Locate the cell with the specified text and output its (x, y) center coordinate. 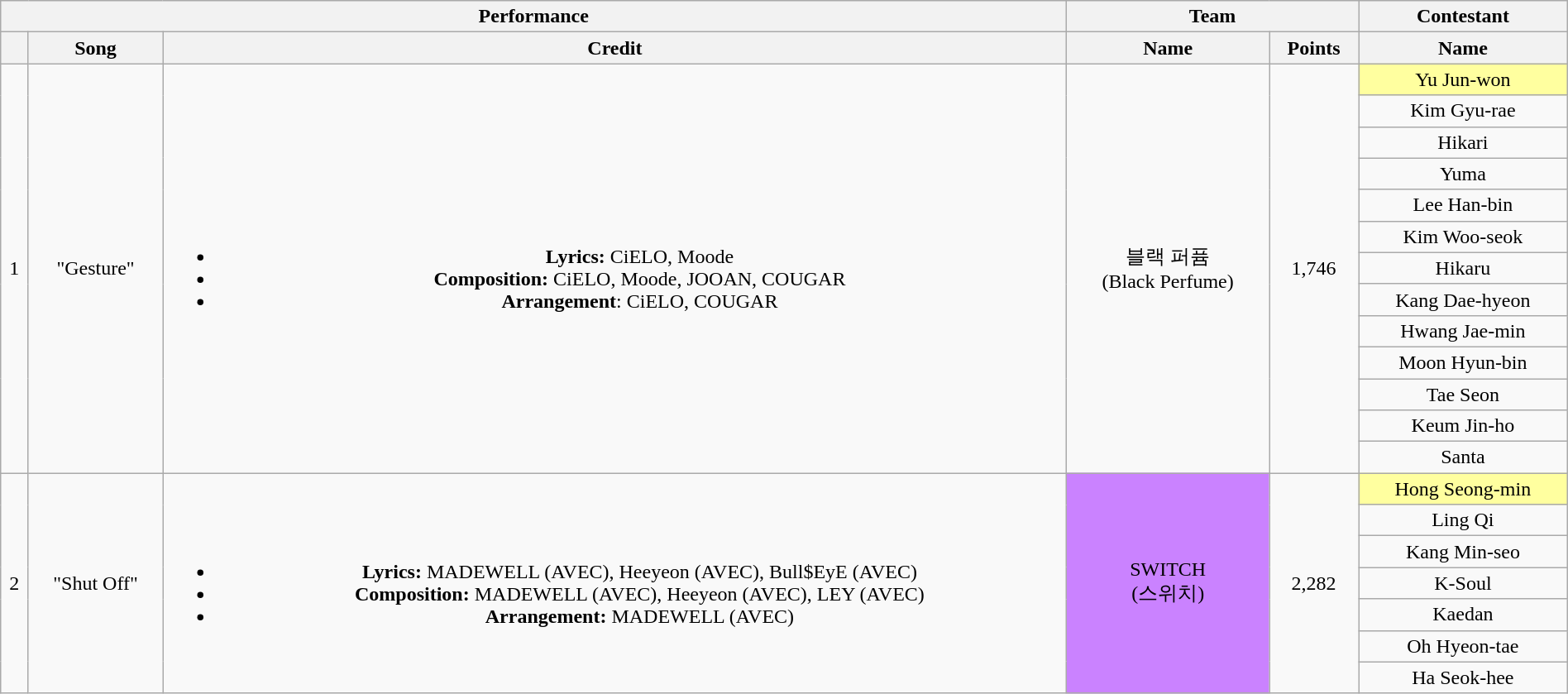
Performance (534, 17)
Ha Seok-hee (1464, 677)
Team (1212, 17)
Lyrics: MADEWELL (AVEC), Heeyeon (AVEC), Bull$EyE (AVEC)Composition: MADEWELL (AVEC), Heeyeon (AVEC), LEY (AVEC)Arrangement: MADEWELL (AVEC) (615, 583)
"Shut Off" (96, 583)
Kaedan (1464, 615)
Lyrics: CiELO, MoodeComposition: CiELO, Moode, JOOAN, COUGARArrangement: CiELO, COUGAR (615, 268)
2 (15, 583)
Tae Seon (1464, 395)
Oh Hyeon-tae (1464, 646)
Hwang Jae-min (1464, 331)
SWITCH(스위치) (1168, 583)
Hikaru (1464, 268)
1 (15, 268)
Kim Woo-seok (1464, 237)
Lee Han-bin (1464, 205)
K-Soul (1464, 583)
"Gesture" (96, 268)
Kim Gyu-rae (1464, 111)
Kang Dae-hyeon (1464, 299)
2,282 (1314, 583)
블랙 퍼퓸(Black Perfume) (1168, 268)
Credit (615, 48)
Santa (1464, 457)
Contestant (1464, 17)
Yuma (1464, 174)
Yu Jun-won (1464, 79)
Hong Seong-min (1464, 489)
Kang Min-seo (1464, 552)
Keum Jin-ho (1464, 426)
Song (96, 48)
Ling Qi (1464, 520)
Points (1314, 48)
1,746 (1314, 268)
Hikari (1464, 142)
Moon Hyun-bin (1464, 362)
